From the cell containing the given text, extract its center point as (x, y) coordinate. 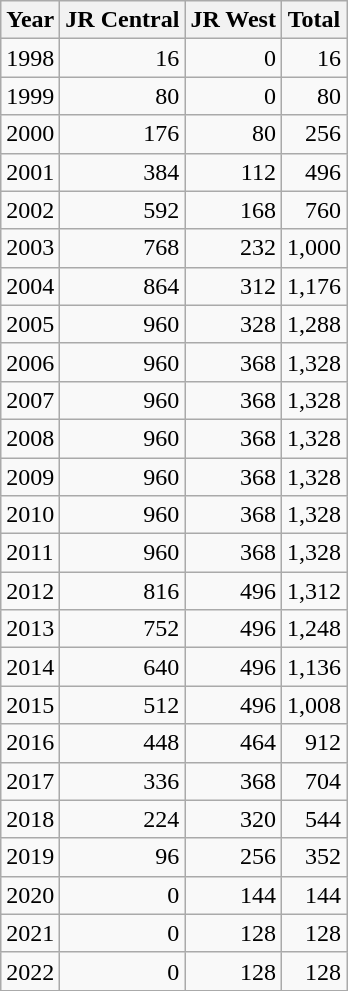
320 (234, 819)
232 (234, 248)
168 (234, 210)
1999 (30, 96)
2002 (30, 210)
752 (122, 629)
96 (122, 857)
512 (122, 705)
112 (234, 172)
768 (122, 248)
1,176 (314, 286)
2004 (30, 286)
384 (122, 172)
2014 (30, 667)
2012 (30, 591)
2019 (30, 857)
816 (122, 591)
2007 (30, 400)
2013 (30, 629)
448 (122, 743)
2011 (30, 553)
328 (234, 324)
2009 (30, 477)
2021 (30, 933)
312 (234, 286)
2022 (30, 971)
JR Central (122, 20)
1,000 (314, 248)
2006 (30, 362)
1,312 (314, 591)
544 (314, 819)
2020 (30, 895)
592 (122, 210)
464 (234, 743)
2018 (30, 819)
2017 (30, 781)
JR West (234, 20)
336 (122, 781)
2005 (30, 324)
2016 (30, 743)
2015 (30, 705)
2008 (30, 438)
1,248 (314, 629)
2010 (30, 515)
640 (122, 667)
1,008 (314, 705)
1,136 (314, 667)
224 (122, 819)
704 (314, 781)
2000 (30, 134)
176 (122, 134)
2003 (30, 248)
1,288 (314, 324)
Year (30, 20)
760 (314, 210)
1998 (30, 58)
Total (314, 20)
912 (314, 743)
864 (122, 286)
352 (314, 857)
2001 (30, 172)
